Pinpoint the cell where the given text exists, returning its (X, Y) midpoint coordinate. 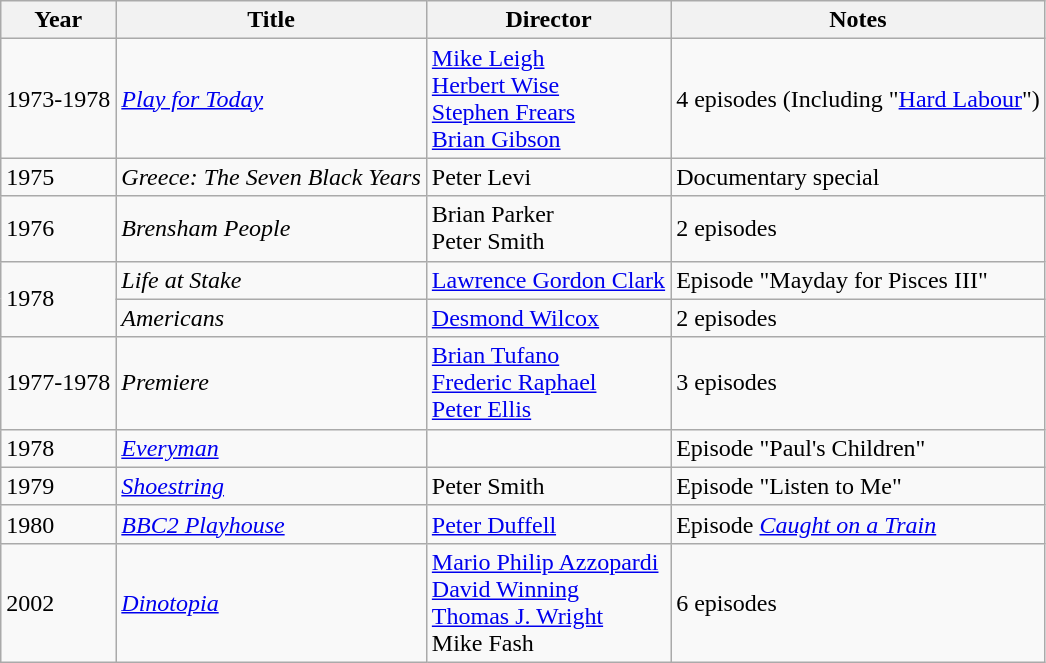
Brian TufanoFrederic RaphaelPeter Ellis (548, 383)
Episode "Mayday for Pisces III" (858, 280)
Mario Philip AzzopardiDavid WinningThomas J. WrightMike Fash (548, 602)
Mike LeighHerbert WiseStephen FrearsBrian Gibson (548, 98)
1977-1978 (58, 383)
Director (548, 20)
Year (58, 20)
Lawrence Gordon Clark (548, 280)
Episode Caught on a Train (858, 524)
1975 (58, 177)
Dinotopia (272, 602)
Documentary special (858, 177)
6 episodes (858, 602)
Peter Levi (548, 177)
Brian ParkerPeter Smith (548, 228)
Americans (272, 318)
Shoestring (272, 486)
Episode "Paul's Children" (858, 448)
1973-1978 (58, 98)
Brensham People (272, 228)
4 episodes (Including "Hard Labour") (858, 98)
Peter Duffell (548, 524)
Notes (858, 20)
2002 (58, 602)
BBC2 Playhouse (272, 524)
Premiere (272, 383)
Life at Stake (272, 280)
1979 (58, 486)
Peter Smith (548, 486)
1980 (58, 524)
Play for Today (272, 98)
1976 (58, 228)
Title (272, 20)
3 episodes (858, 383)
Episode "Listen to Me" (858, 486)
Greece: The Seven Black Years (272, 177)
Everyman (272, 448)
Desmond Wilcox (548, 318)
